Return the (x, y) coordinate for the center point of the cell that contains the specified text.  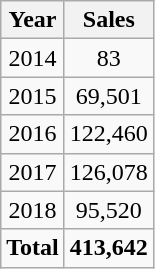
2016 (33, 134)
83 (108, 58)
122,460 (108, 134)
2015 (33, 96)
2014 (33, 58)
2018 (33, 210)
2017 (33, 172)
126,078 (108, 172)
Sales (108, 20)
413,642 (108, 248)
69,501 (108, 96)
Year (33, 20)
Total (33, 248)
95,520 (108, 210)
